Extract the [x, y] coordinate from the center of the cell holding the provided text.  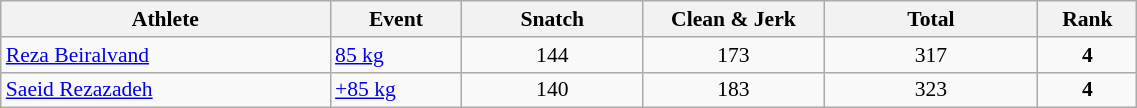
140 [552, 90]
Event [396, 19]
183 [734, 90]
Rank [1088, 19]
Snatch [552, 19]
+85 kg [396, 90]
323 [931, 90]
Total [931, 19]
173 [734, 55]
Reza Beiralvand [166, 55]
144 [552, 55]
Saeid Rezazadeh [166, 90]
Athlete [166, 19]
85 kg [396, 55]
Clean & Jerk [734, 19]
317 [931, 55]
